Detect which cell encompasses the target text, then output its [X, Y] center coordinate. 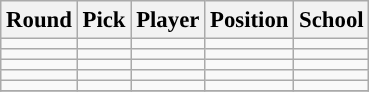
Round [39, 20]
Player [168, 20]
Position [250, 20]
School [332, 20]
Pick [104, 20]
